Scan for the cell matching the given text and deliver its (X, Y) coordinate at center. 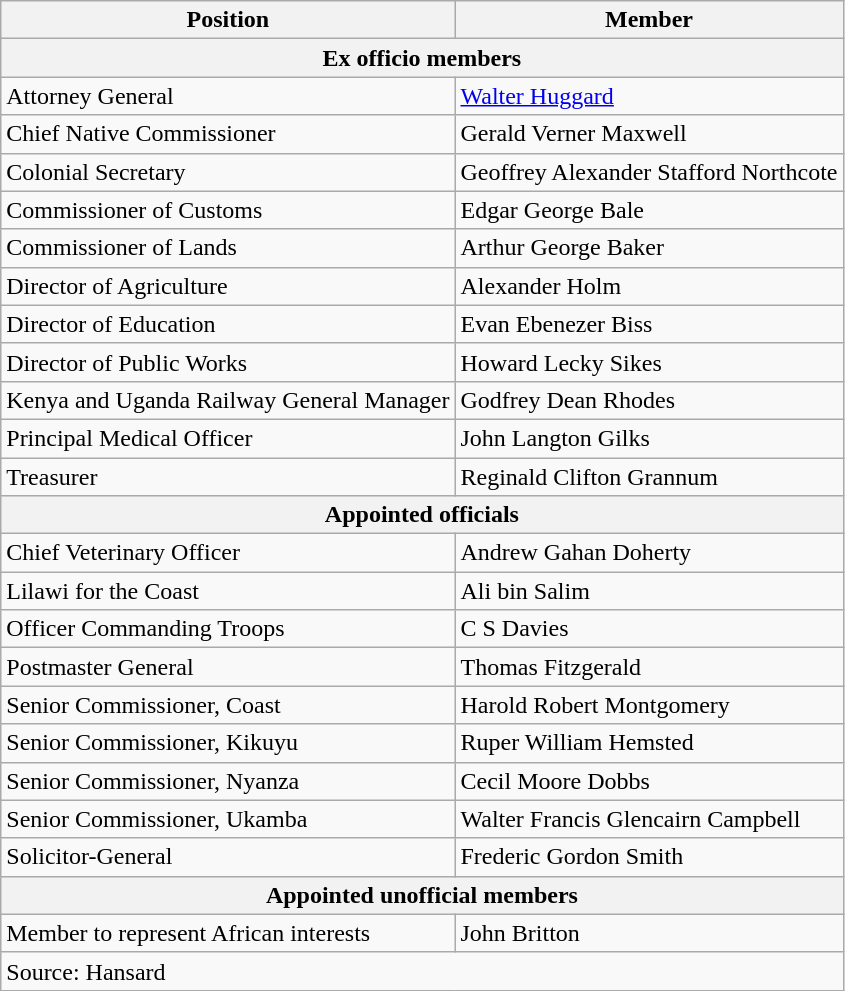
John Langton Gilks (649, 438)
Arthur George Baker (649, 248)
Geoffrey Alexander Stafford Northcote (649, 172)
Thomas Fitzgerald (649, 667)
Kenya and Uganda Railway General Manager (228, 400)
Commissioner of Lands (228, 248)
Ruper William Hemsted (649, 743)
Walter Huggard (649, 96)
Senior Commissioner, Ukamba (228, 819)
Alexander Holm (649, 286)
Commissioner of Customs (228, 210)
John Britton (649, 933)
Senior Commissioner, Coast (228, 705)
Postmaster General (228, 667)
Member (649, 20)
Gerald Verner Maxwell (649, 134)
Ali bin Salim (649, 591)
Senior Commissioner, Kikuyu (228, 743)
Appointed unofficial members (422, 895)
Chief Veterinary Officer (228, 553)
Ex officio members (422, 58)
C S Davies (649, 629)
Position (228, 20)
Cecil Moore Dobbs (649, 781)
Edgar George Bale (649, 210)
Senior Commissioner, Nyanza (228, 781)
Andrew Gahan Doherty (649, 553)
Evan Ebenezer Biss (649, 324)
Chief Native Commissioner (228, 134)
Harold Robert Montgomery (649, 705)
Treasurer (228, 477)
Walter Francis Glencairn Campbell (649, 819)
Frederic Gordon Smith (649, 857)
Director of Education (228, 324)
Godfrey Dean Rhodes (649, 400)
Source: Hansard (422, 971)
Lilawi for the Coast (228, 591)
Reginald Clifton Grannum (649, 477)
Howard Lecky Sikes (649, 362)
Officer Commanding Troops (228, 629)
Solicitor-General (228, 857)
Attorney General (228, 96)
Member to represent African interests (228, 933)
Appointed officials (422, 515)
Principal Medical Officer (228, 438)
Colonial Secretary (228, 172)
Director of Agriculture (228, 286)
Director of Public Works (228, 362)
